Find where the given text appears and provide that cell's center as (X, Y) coordinate. 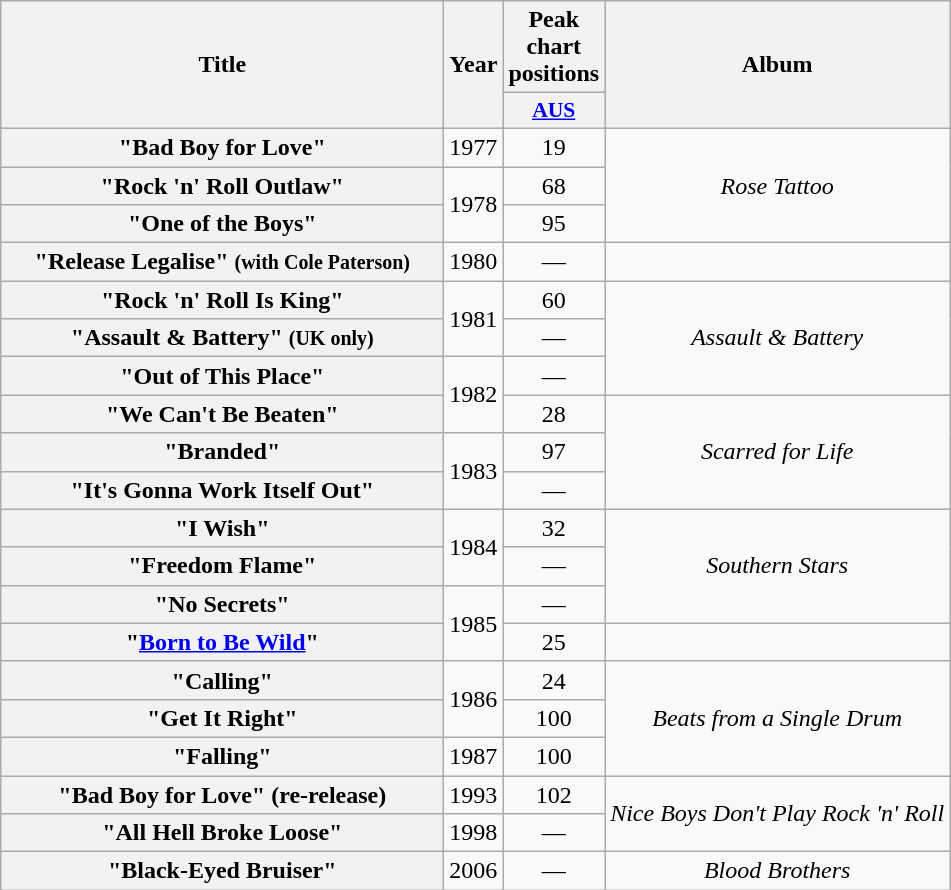
1984 (474, 547)
Rose Tattoo (778, 185)
2006 (474, 871)
68 (554, 185)
Nice Boys Don't Play Rock 'n' Roll (778, 814)
1980 (474, 262)
1986 (474, 699)
"Out of This Place" (222, 376)
"It's Gonna Work Itself Out" (222, 490)
AUS (554, 111)
1977 (474, 147)
"Get It Right" (222, 718)
1993 (474, 795)
"Bad Boy for Love" (re-release) (222, 795)
24 (554, 680)
"Born to Be Wild" (222, 642)
"Freedom Flame" (222, 566)
"We Can't Be Beaten" (222, 414)
"Rock 'n' Roll Outlaw" (222, 185)
1982 (474, 395)
Year (474, 65)
25 (554, 642)
Title (222, 65)
95 (554, 224)
"Calling" (222, 680)
1987 (474, 756)
102 (554, 795)
"Rock 'n' Roll Is King" (222, 300)
19 (554, 147)
Scarred for Life (778, 452)
Peak chart positions (554, 47)
"I Wish" (222, 528)
"All Hell Broke Loose" (222, 833)
32 (554, 528)
"Bad Boy for Love" (222, 147)
1981 (474, 319)
Blood Brothers (778, 871)
97 (554, 452)
60 (554, 300)
1985 (474, 623)
"Branded" (222, 452)
1983 (474, 471)
"Falling" (222, 756)
Assault & Battery (778, 338)
Album (778, 65)
1998 (474, 833)
"Black-Eyed Bruiser" (222, 871)
Southern Stars (778, 566)
1978 (474, 204)
"No Secrets" (222, 604)
"Release Legalise" (with Cole Paterson) (222, 262)
28 (554, 414)
Beats from a Single Drum (778, 718)
"One of the Boys" (222, 224)
"Assault & Battery" (UK only) (222, 338)
